For the text-containing cell, return its midpoint in (X, Y) coordinate format. 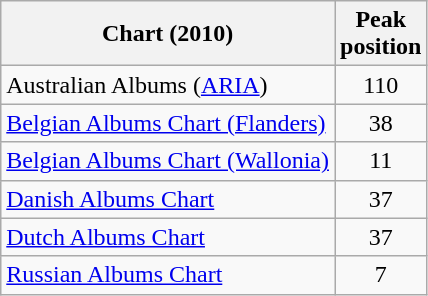
Russian Albums Chart (168, 275)
Chart (2010) (168, 34)
7 (380, 275)
11 (380, 161)
Belgian Albums Chart (Wallonia) (168, 161)
Danish Albums Chart (168, 199)
110 (380, 85)
38 (380, 123)
Dutch Albums Chart (168, 237)
Belgian Albums Chart (Flanders) (168, 123)
Australian Albums (ARIA) (168, 85)
Peakposition (380, 34)
